Search for the cell housing the specified text and yield its [x, y] center coordinate. 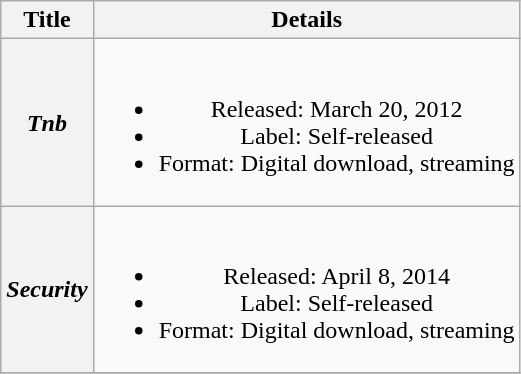
Tnb [47, 122]
Released: March 20, 2012Label: Self-releasedFormat: Digital download, streaming [306, 122]
Released: April 8, 2014Label: Self-releasedFormat: Digital download, streaming [306, 290]
Title [47, 20]
Security [47, 290]
Details [306, 20]
